Provide the [x, y] coordinate of the cell's center where the given text is located.  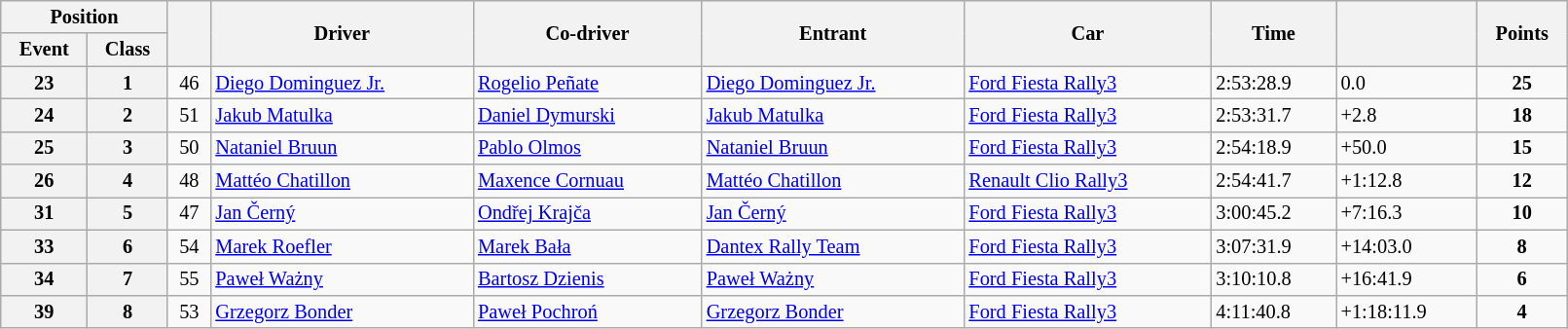
23 [45, 83]
Car [1087, 33]
+1:18:11.9 [1406, 311]
Dantex Rally Team [833, 246]
39 [45, 311]
+2.8 [1406, 115]
+7:16.3 [1406, 213]
+16:41.9 [1406, 279]
+14:03.0 [1406, 246]
48 [189, 181]
12 [1522, 181]
33 [45, 246]
50 [189, 148]
Points [1522, 33]
3 [128, 148]
7 [128, 279]
10 [1522, 213]
+50.0 [1406, 148]
1 [128, 83]
34 [45, 279]
Position [85, 17]
3:00:45.2 [1273, 213]
Driver [342, 33]
Rogelio Peñate [588, 83]
3:10:10.8 [1273, 279]
2:54:18.9 [1273, 148]
2:53:31.7 [1273, 115]
Class [128, 50]
Ondřej Krajča [588, 213]
24 [45, 115]
Maxence Cornuau [588, 181]
53 [189, 311]
Marek Roefler [342, 246]
Time [1273, 33]
2:53:28.9 [1273, 83]
Marek Bała [588, 246]
Paweł Pochroń [588, 311]
18 [1522, 115]
4:11:40.8 [1273, 311]
Event [45, 50]
Pablo Olmos [588, 148]
Co-driver [588, 33]
+1:12.8 [1406, 181]
Renault Clio Rally3 [1087, 181]
0.0 [1406, 83]
46 [189, 83]
2:54:41.7 [1273, 181]
5 [128, 213]
47 [189, 213]
31 [45, 213]
Bartosz Dzienis [588, 279]
Entrant [833, 33]
2 [128, 115]
55 [189, 279]
54 [189, 246]
Daniel Dymurski [588, 115]
3:07:31.9 [1273, 246]
15 [1522, 148]
51 [189, 115]
26 [45, 181]
